Find where the given text appears and provide that cell's center as [X, Y] coordinate. 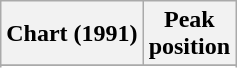
Peakposition [189, 34]
Chart (1991) [72, 34]
